Scan for the cell matching the given text and deliver its [X, Y] coordinate at center. 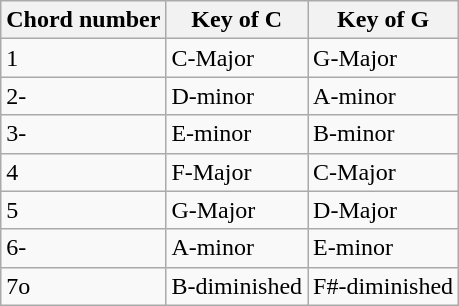
3- [84, 134]
5 [84, 210]
7o [84, 286]
Key of G [384, 20]
Chord number [84, 20]
4 [84, 172]
B-minor [384, 134]
F#-diminished [384, 286]
B-diminished [237, 286]
D-minor [237, 96]
6- [84, 248]
2- [84, 96]
Key of C [237, 20]
F-Major [237, 172]
D-Major [384, 210]
1 [84, 58]
